Pinpoint the cell where the given text exists, returning its (x, y) midpoint coordinate. 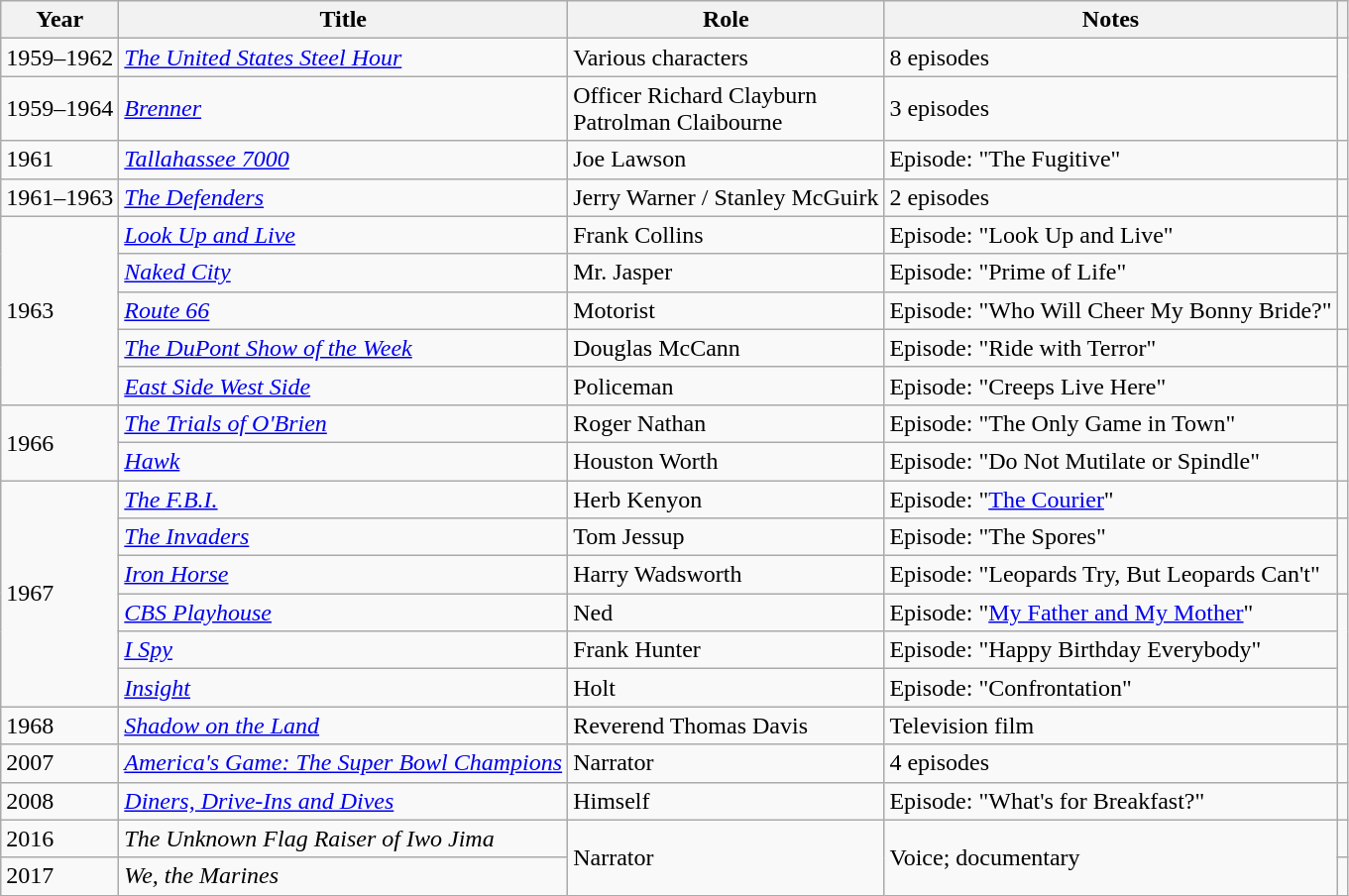
1968 (59, 726)
The Unknown Flag Raiser of Iwo Jima (343, 839)
Tom Jessup (726, 537)
Year (59, 20)
2 episodes (1110, 197)
1967 (59, 593)
Episode: "Prime of Life" (1110, 273)
Episode: "What's for Breakfast?" (1110, 801)
Mr. Jasper (726, 273)
Herb Kenyon (726, 499)
Episode: "Ride with Terror" (1110, 348)
Route 66 (343, 310)
America's Game: The Super Bowl Champions (343, 763)
Episode: "Leopards Try, But Leopards Can't" (1110, 575)
Houston Worth (726, 461)
Holt (726, 688)
Episode: "Look Up and Live" (1110, 235)
Episode: "My Father and My Mother" (1110, 613)
The Invaders (343, 537)
The United States Steel Hour (343, 57)
Ned (726, 613)
East Side West Side (343, 386)
Episode: "Creeps Live Here" (1110, 386)
Look Up and Live (343, 235)
Brenner (343, 109)
Hawk (343, 461)
3 episodes (1110, 109)
Reverend Thomas Davis (726, 726)
1961–1963 (59, 197)
1963 (59, 310)
The F.B.I. (343, 499)
Himself (726, 801)
Shadow on the Land (343, 726)
Motorist (726, 310)
Naked City (343, 273)
Harry Wadsworth (726, 575)
1959–1962 (59, 57)
We, the Marines (343, 876)
CBS Playhouse (343, 613)
Various characters (726, 57)
Television film (1110, 726)
8 episodes (1110, 57)
2017 (59, 876)
Frank Hunter (726, 650)
Douglas McCann (726, 348)
Voice; documentary (1110, 857)
2008 (59, 801)
Episode: "The Spores" (1110, 537)
Title (343, 20)
Episode: "The Only Game in Town" (1110, 423)
Episode: "Happy Birthday Everybody" (1110, 650)
Joe Lawson (726, 160)
Notes (1110, 20)
Frank Collins (726, 235)
1959–1964 (59, 109)
1966 (59, 442)
2016 (59, 839)
2007 (59, 763)
Episode: "Who Will Cheer My Bonny Bride?" (1110, 310)
Episode: "Do Not Mutilate or Spindle" (1110, 461)
The Trials of O'Brien (343, 423)
Insight (343, 688)
The Defenders (343, 197)
Tallahassee 7000 (343, 160)
1961 (59, 160)
I Spy (343, 650)
Episode: "The Fugitive" (1110, 160)
The DuPont Show of the Week (343, 348)
Roger Nathan (726, 423)
Officer Richard Clayburn Patrolman Claibourne (726, 109)
Iron Horse (343, 575)
Role (726, 20)
Policeman (726, 386)
Jerry Warner / Stanley McGuirk (726, 197)
Episode: "Confrontation" (1110, 688)
4 episodes (1110, 763)
Episode: "The Courier" (1110, 499)
Diners, Drive-Ins and Dives (343, 801)
